Identify which cell holds the provided text, then report its (x, y) central coordinate. 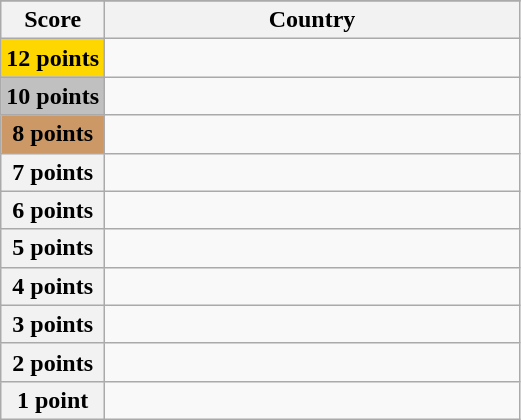
4 points (53, 286)
Country (312, 20)
7 points (53, 172)
1 point (53, 400)
2 points (53, 362)
12 points (53, 58)
6 points (53, 210)
Score (53, 20)
5 points (53, 248)
10 points (53, 96)
8 points (53, 134)
3 points (53, 324)
